Find where the given text appears and provide that cell's center as (x, y) coordinate. 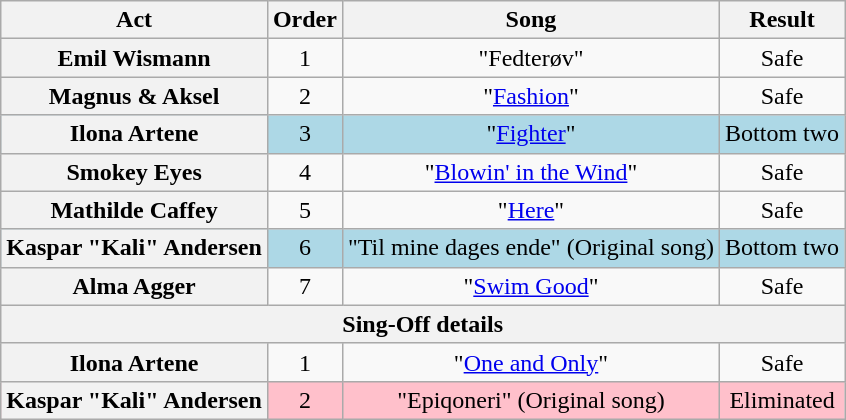
4 (304, 172)
"Epiqoneri" (Original song) (530, 400)
Act (134, 20)
"Here" (530, 210)
Result (782, 20)
6 (304, 248)
3 (304, 134)
7 (304, 286)
"Swim Good" (530, 286)
"Til mine dages ende" (Original song) (530, 248)
"Blowin' in the Wind" (530, 172)
Sing-Off details (423, 324)
"Fighter" (530, 134)
"Fashion" (530, 96)
Alma Agger (134, 286)
"Fedterøv" (530, 58)
Mathilde Caffey (134, 210)
Smokey Eyes (134, 172)
5 (304, 210)
"One and Only" (530, 362)
Magnus & Aksel (134, 96)
Order (304, 20)
Eliminated (782, 400)
Song (530, 20)
Emil Wismann (134, 58)
